Find where the given text appears and provide that cell's center as (X, Y) coordinate. 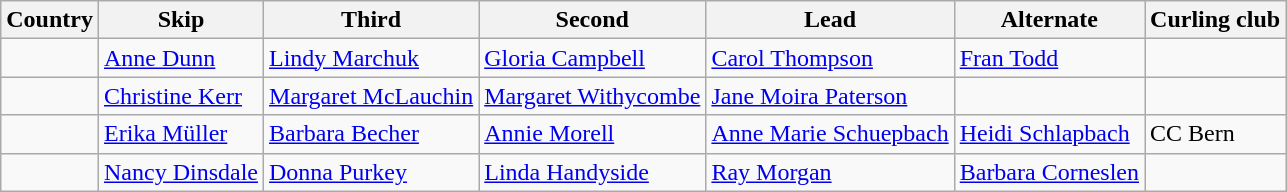
Margaret Withycombe (592, 96)
Donna Purkey (372, 172)
Ray Morgan (830, 172)
Lead (830, 20)
Third (372, 20)
Barbara Corneslen (1049, 172)
Skip (180, 20)
Gloria Campbell (592, 58)
Linda Handyside (592, 172)
Annie Morell (592, 134)
Erika Müller (180, 134)
Lindy Marchuk (372, 58)
Second (592, 20)
Fran Todd (1049, 58)
Country (50, 20)
Anne Dunn (180, 58)
Christine Kerr (180, 96)
Alternate (1049, 20)
Carol Thompson (830, 58)
Margaret McLauchin (372, 96)
Anne Marie Schuepbach (830, 134)
Heidi Schlapbach (1049, 134)
Nancy Dinsdale (180, 172)
Barbara Becher (372, 134)
Jane Moira Paterson (830, 96)
Curling club (1216, 20)
CC Bern (1216, 134)
